For the text-containing cell, return its midpoint in (x, y) coordinate format. 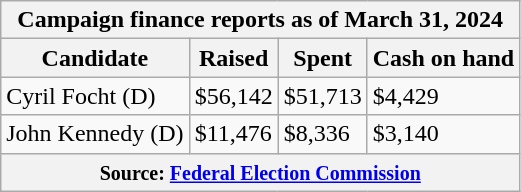
Campaign finance reports as of March 31, 2024 (260, 20)
$11,476 (234, 134)
$3,140 (443, 134)
John Kennedy (D) (95, 134)
$8,336 (322, 134)
Raised (234, 58)
$51,713 (322, 96)
Spent (322, 58)
Cyril Focht (D) (95, 96)
$56,142 (234, 96)
Source: Federal Election Commission (260, 172)
Cash on hand (443, 58)
Candidate (95, 58)
$4,429 (443, 96)
